For the text-containing cell, return its midpoint in [x, y] coordinate format. 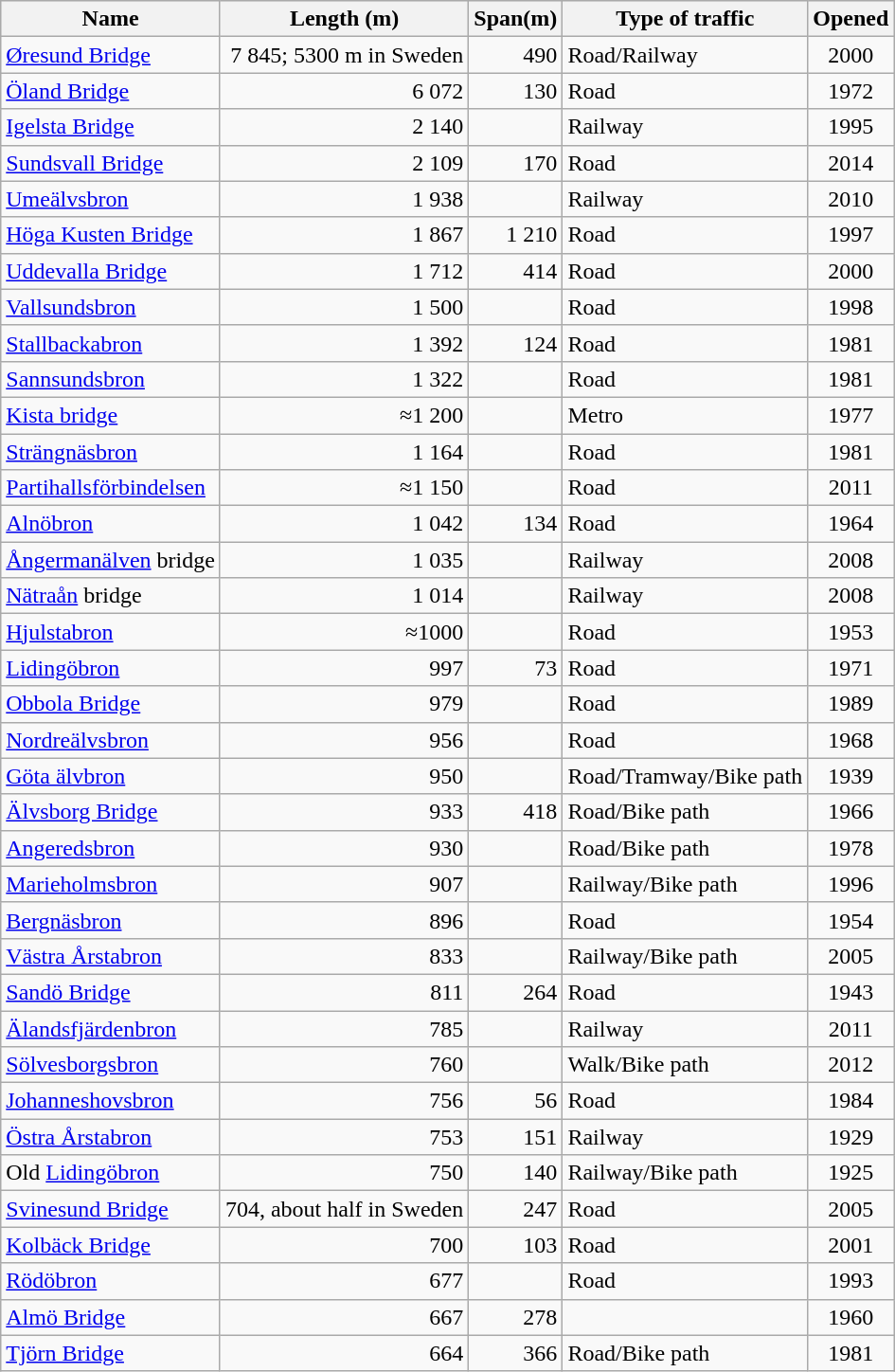
Stallbackabron [111, 343]
≈1 150 [344, 488]
1954 [850, 920]
750 [344, 1173]
1 867 [344, 235]
Partihallsförbindelsen [111, 488]
1989 [850, 704]
1925 [850, 1173]
2 109 [344, 163]
Hjulstabron [111, 632]
Johanneshovsbron [111, 1101]
Kolbäck Bridge [111, 1245]
Span(m) [515, 19]
1 035 [344, 560]
≈1000 [344, 632]
1939 [850, 776]
Ångermanälven bridge [111, 560]
1953 [850, 632]
278 [515, 1317]
Östra Årstabron [111, 1137]
1 322 [344, 379]
Old Lidingöbron [111, 1173]
Västra Årstabron [111, 956]
1984 [850, 1101]
1978 [850, 848]
≈1 200 [344, 415]
753 [344, 1137]
6 072 [344, 91]
Älandsfjärdenbron [111, 1028]
1929 [850, 1137]
1977 [850, 415]
933 [344, 812]
896 [344, 920]
979 [344, 704]
1 938 [344, 199]
Sandö Bridge [111, 992]
Length (m) [344, 19]
56 [515, 1101]
1997 [850, 235]
760 [344, 1065]
Almö Bridge [111, 1317]
490 [515, 55]
2012 [850, 1065]
414 [515, 271]
Tjörn Bridge [111, 1353]
1968 [850, 740]
1960 [850, 1317]
785 [344, 1028]
Bergnäsbron [111, 920]
1996 [850, 884]
Øresund Bridge [111, 55]
Rödöbron [111, 1281]
1 712 [344, 271]
Metro [686, 415]
Nordreälvsbron [111, 740]
1943 [850, 992]
1 042 [344, 524]
Öland Bridge [111, 91]
Walk/Bike path [686, 1065]
1 392 [344, 343]
170 [515, 163]
Höga Kusten Bridge [111, 235]
Kista bridge [111, 415]
2010 [850, 199]
2 140 [344, 127]
1 500 [344, 307]
704, about half in Sweden [344, 1209]
677 [344, 1281]
Svinesund Bridge [111, 1209]
Nätraån bridge [111, 596]
907 [344, 884]
Sölvesborgsbron [111, 1065]
Sannsundsbron [111, 379]
Angeredsbron [111, 848]
950 [344, 776]
700 [344, 1245]
134 [515, 524]
1998 [850, 307]
Vallsundsbron [111, 307]
1993 [850, 1281]
Umeälvsbron [111, 199]
997 [344, 668]
Alnöbron [111, 524]
1 014 [344, 596]
366 [515, 1353]
Strängnäsbron [111, 452]
247 [515, 1209]
Lidingöbron [111, 668]
Name [111, 19]
Road/Tramway/Bike path [686, 776]
811 [344, 992]
930 [344, 848]
Sundsvall Bridge [111, 163]
Type of traffic [686, 19]
833 [344, 956]
73 [515, 668]
1972 [850, 91]
1964 [850, 524]
151 [515, 1137]
Road/Railway [686, 55]
103 [515, 1245]
2014 [850, 163]
140 [515, 1173]
418 [515, 812]
Älvsborg Bridge [111, 812]
7 845; 5300 m in Sweden [344, 55]
Marieholmsbron [111, 884]
2001 [850, 1245]
Obbola Bridge [111, 704]
124 [515, 343]
264 [515, 992]
Göta älvbron [111, 776]
1971 [850, 668]
130 [515, 91]
956 [344, 740]
Uddevalla Bridge [111, 271]
Igelsta Bridge [111, 127]
1 210 [515, 235]
667 [344, 1317]
756 [344, 1101]
Opened [850, 19]
1995 [850, 127]
664 [344, 1353]
1 164 [344, 452]
1966 [850, 812]
